Find where the given text appears and provide that cell's center as [X, Y] coordinate. 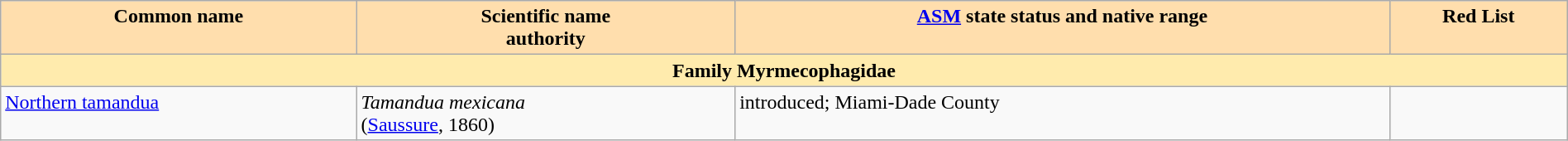
Red List [1479, 28]
Common name [179, 28]
Scientific nameauthority [546, 28]
ASM state status and native range [1063, 28]
introduced; Miami-Dade County [1063, 113]
Tamandua mexicana (Saussure, 1860) [546, 113]
Northern tamandua [179, 113]
Family Myrmecophagidae [784, 70]
